Capture the cell that displays the provided text and extract its [x, y] central coordinate. 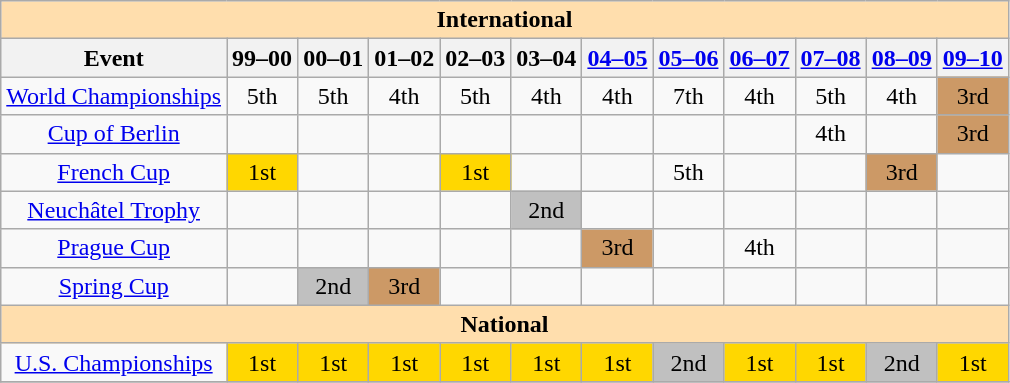
04–05 [618, 58]
U.S. Championships [114, 362]
Event [114, 58]
Spring Cup [114, 286]
07–08 [830, 58]
03–04 [546, 58]
05–06 [688, 58]
International [504, 20]
Cup of Berlin [114, 134]
08–09 [902, 58]
French Cup [114, 172]
00–01 [334, 58]
7th [688, 96]
02–03 [476, 58]
09–10 [972, 58]
Neuchâtel Trophy [114, 210]
Prague Cup [114, 248]
01–02 [404, 58]
World Championships [114, 96]
National [504, 324]
99–00 [262, 58]
06–07 [760, 58]
